Output the [x, y] coordinate of the center of the cell containing the given text.  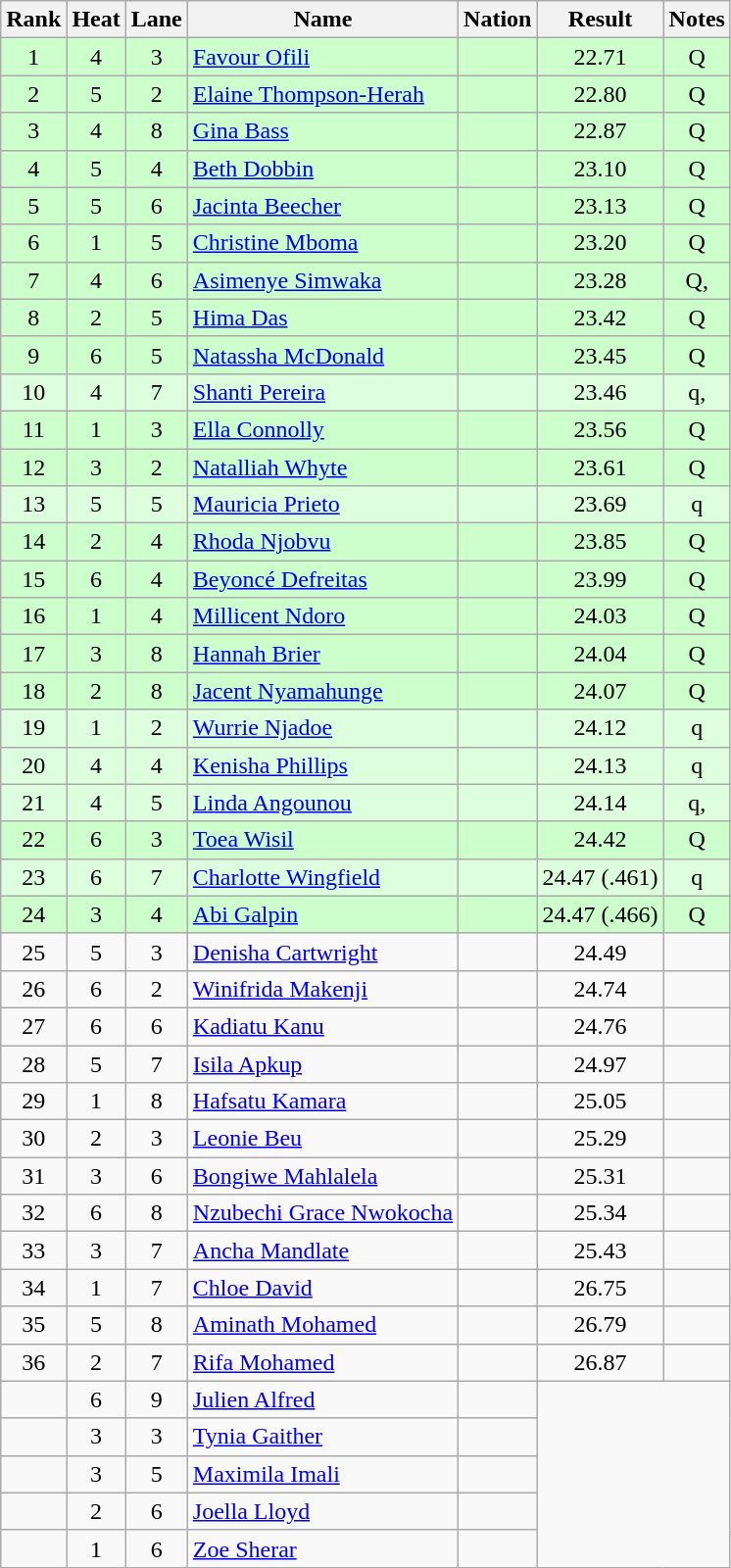
29 [33, 1102]
23.99 [600, 579]
24 [33, 914]
Rifa Mohamed [322, 1362]
26.75 [600, 1288]
18 [33, 691]
31 [33, 1176]
22.87 [600, 131]
35 [33, 1325]
Tynia Gaither [322, 1437]
Isila Apkup [322, 1063]
36 [33, 1362]
24.76 [600, 1026]
16 [33, 616]
25.29 [600, 1139]
23.46 [600, 392]
24.12 [600, 728]
23.20 [600, 243]
24.13 [600, 765]
17 [33, 654]
Name [322, 20]
Beth Dobbin [322, 169]
23 [33, 877]
Jacent Nyamahunge [322, 691]
30 [33, 1139]
Denisha Cartwright [322, 952]
22 [33, 840]
27 [33, 1026]
20 [33, 765]
24.04 [600, 654]
23.28 [600, 280]
Notes [697, 20]
25.34 [600, 1213]
26.87 [600, 1362]
Hannah Brier [322, 654]
Christine Mboma [322, 243]
Natalliah Whyte [322, 467]
26 [33, 989]
Beyoncé Defreitas [322, 579]
Hafsatu Kamara [322, 1102]
Ancha Mandlate [322, 1250]
Winifrida Makenji [322, 989]
Abi Galpin [322, 914]
Natassha McDonald [322, 355]
Linda Angounou [322, 803]
24.47 (.461) [600, 877]
23.42 [600, 318]
23.61 [600, 467]
22.71 [600, 57]
Kadiatu Kanu [322, 1026]
24.07 [600, 691]
Ella Connolly [322, 429]
Millicent Ndoro [322, 616]
24.42 [600, 840]
21 [33, 803]
Rhoda Njobvu [322, 542]
19 [33, 728]
Rank [33, 20]
Charlotte Wingfield [322, 877]
25.05 [600, 1102]
Jacinta Beecher [322, 206]
Hima Das [322, 318]
Maximila Imali [322, 1474]
32 [33, 1213]
Shanti Pereira [322, 392]
26.79 [600, 1325]
24.97 [600, 1063]
Julien Alfred [322, 1399]
Mauricia Prieto [322, 505]
25.43 [600, 1250]
11 [33, 429]
15 [33, 579]
12 [33, 467]
Q, [697, 280]
33 [33, 1250]
Nation [498, 20]
Favour Ofili [322, 57]
Toea Wisil [322, 840]
23.45 [600, 355]
23.85 [600, 542]
Leonie Beu [322, 1139]
13 [33, 505]
Nzubechi Grace Nwokocha [322, 1213]
24.03 [600, 616]
Elaine Thompson-Herah [322, 94]
24.47 (.466) [600, 914]
23.13 [600, 206]
10 [33, 392]
23.69 [600, 505]
Lane [157, 20]
23.10 [600, 169]
25 [33, 952]
14 [33, 542]
Bongiwe Mahlalela [322, 1176]
Asimenye Simwaka [322, 280]
Heat [96, 20]
23.56 [600, 429]
34 [33, 1288]
Result [600, 20]
25.31 [600, 1176]
Zoe Sherar [322, 1548]
Wurrie Njadoe [322, 728]
Chloe David [322, 1288]
Gina Bass [322, 131]
22.80 [600, 94]
24.14 [600, 803]
24.74 [600, 989]
Aminath Mohamed [322, 1325]
28 [33, 1063]
Kenisha Phillips [322, 765]
24.49 [600, 952]
Joella Lloyd [322, 1511]
